For the text-containing cell, return its midpoint in [x, y] coordinate format. 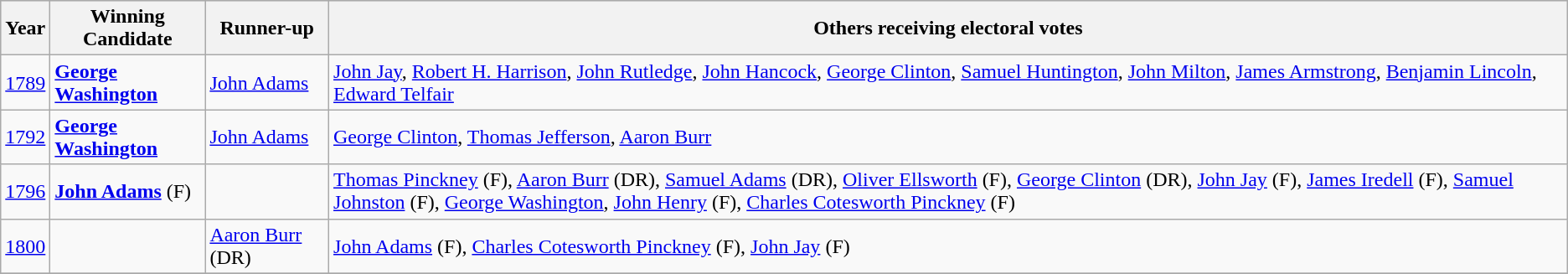
Aaron Burr (DR) [267, 246]
Year [25, 28]
1792 [25, 137]
Winning Candidate [127, 28]
George Clinton, Thomas Jefferson, Aaron Burr [948, 137]
Others receiving electoral votes [948, 28]
John Adams (F), Charles Cotesworth Pinckney (F), John Jay (F) [948, 246]
Runner-up [267, 28]
1796 [25, 191]
John Adams (F) [127, 191]
1789 [25, 82]
1800 [25, 246]
